Extract the (x, y) coordinate from the center of the cell holding the provided text.  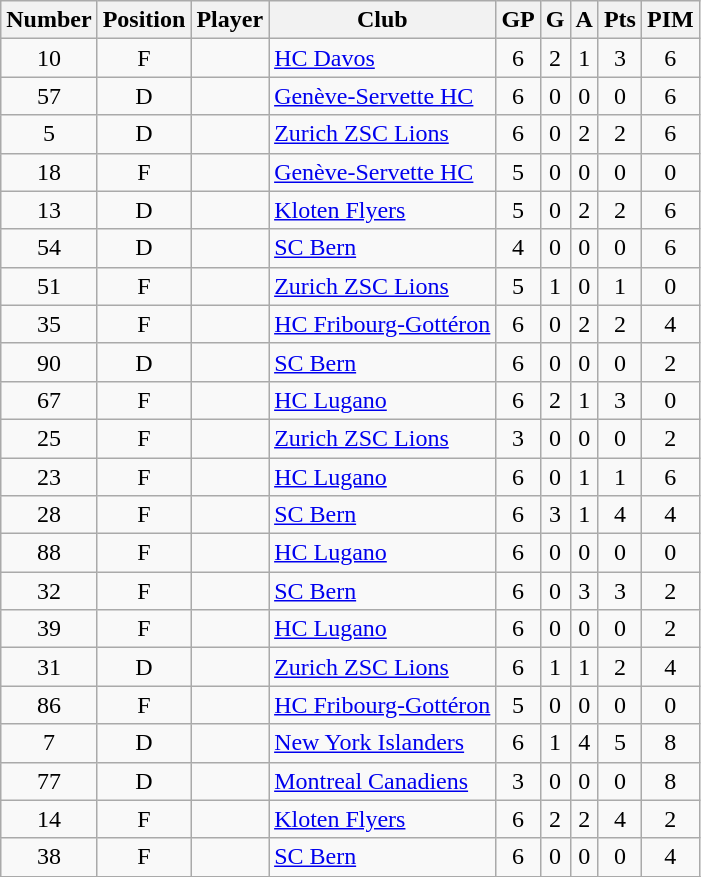
A (584, 20)
HC Davos (382, 58)
Club (382, 20)
18 (49, 172)
54 (49, 248)
New York Islanders (382, 743)
88 (49, 553)
51 (49, 286)
77 (49, 781)
38 (49, 857)
31 (49, 667)
Position (144, 20)
Number (49, 20)
Pts (620, 20)
G (555, 20)
28 (49, 515)
GP (518, 20)
86 (49, 705)
32 (49, 591)
10 (49, 58)
Player (230, 20)
57 (49, 96)
13 (49, 210)
25 (49, 438)
7 (49, 743)
PIM (670, 20)
35 (49, 324)
Montreal Canadiens (382, 781)
90 (49, 362)
23 (49, 477)
67 (49, 400)
14 (49, 819)
39 (49, 629)
